Identify which cell holds the provided text, then report its [X, Y] central coordinate. 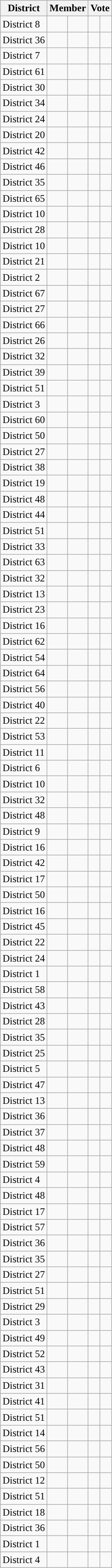
District 19 [24, 483]
District 40 [24, 705]
District 54 [24, 657]
District 53 [24, 737]
District 65 [24, 198]
District 58 [24, 990]
District 5 [24, 1069]
District 18 [24, 1512]
District 66 [24, 325]
District 6 [24, 768]
District 29 [24, 1306]
Vote [100, 8]
District 25 [24, 1053]
District 44 [24, 515]
District 60 [24, 420]
District 45 [24, 926]
District 59 [24, 1164]
District 49 [24, 1338]
District 20 [24, 135]
District 31 [24, 1385]
District 26 [24, 341]
District 52 [24, 1354]
District 2 [24, 277]
District 37 [24, 1132]
District 21 [24, 262]
District 62 [24, 641]
District 11 [24, 752]
Member [68, 8]
District 63 [24, 562]
District 30 [24, 87]
District 61 [24, 72]
District [24, 8]
District 67 [24, 293]
District 46 [24, 166]
District 47 [24, 1085]
District 12 [24, 1481]
District 34 [24, 103]
District 33 [24, 547]
District 7 [24, 56]
District 41 [24, 1401]
District 14 [24, 1433]
District 9 [24, 831]
District 57 [24, 1227]
District 38 [24, 467]
District 23 [24, 610]
District 39 [24, 372]
District 64 [24, 673]
District 8 [24, 24]
